Provide the (X, Y) coordinate of the cell's center where the given text is located.  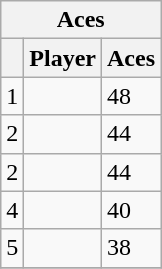
4 (12, 210)
38 (132, 248)
40 (132, 210)
48 (132, 96)
1 (12, 96)
5 (12, 248)
Player (63, 58)
